Output the (x, y) coordinate of the center of the cell containing the given text.  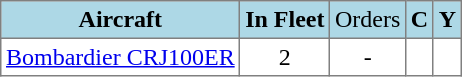
Orders (368, 20)
- (368, 57)
In Fleet (285, 20)
Aircraft (120, 20)
Bombardier CRJ100ER (120, 57)
2 (285, 57)
Y (447, 20)
C (420, 20)
